Return the (X, Y) coordinate for the center point of the cell that contains the specified text.  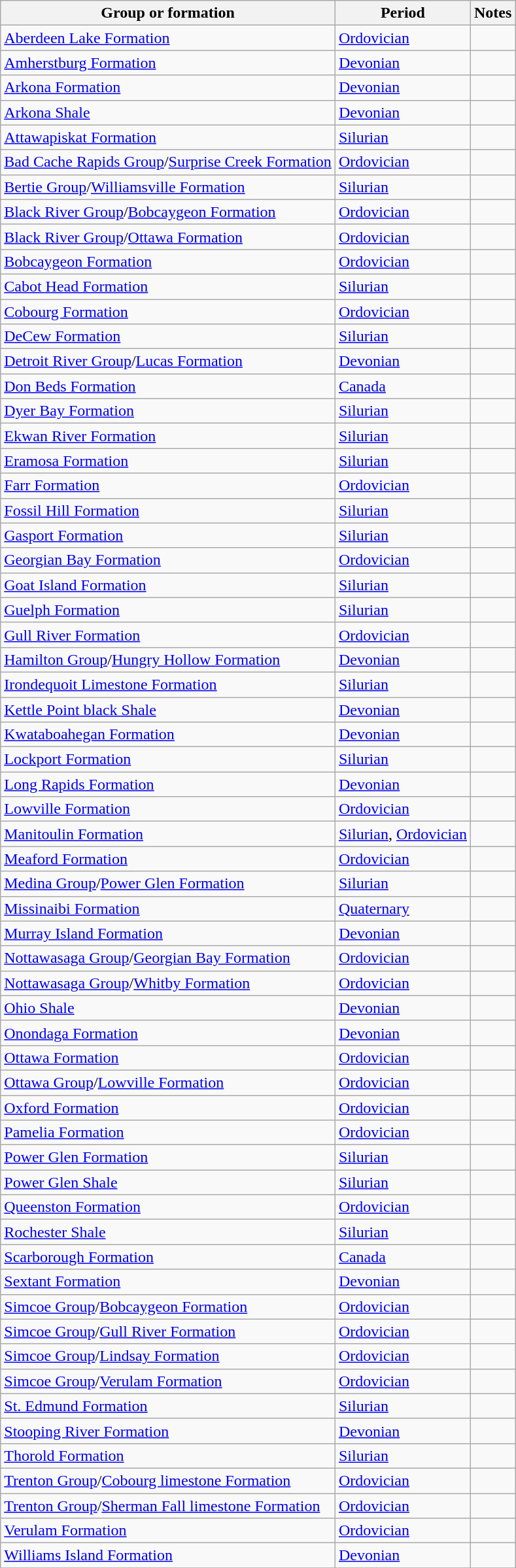
Missinaibi Formation (168, 909)
Lockport Formation (168, 759)
Ekwan River Formation (168, 436)
Bad Cache Rapids Group/Surprise Creek Formation (168, 162)
Trenton Group/Cobourg limestone Formation (168, 1480)
Dyer Bay Formation (168, 411)
Detroit River Group/Lucas Formation (168, 361)
Nottawasaga Group/Georgian Bay Formation (168, 958)
Kettle Point black Shale (168, 709)
Bobcaygeon Formation (168, 261)
Arkona Shale (168, 112)
Goat Island Formation (168, 585)
Williams Island Formation (168, 1556)
Aberdeen Lake Formation (168, 38)
Nottawasaga Group/Whitby Formation (168, 983)
Long Rapids Formation (168, 784)
Ottawa Formation (168, 1058)
Simcoe Group/Lindsay Formation (168, 1356)
Murray Island Formation (168, 933)
Attawapiskat Formation (168, 137)
Simcoe Group/Bobcaygeon Formation (168, 1307)
Black River Group/Bobcaygeon Formation (168, 212)
Pamelia Formation (168, 1133)
Notes (492, 13)
Kwataboahegan Formation (168, 735)
Medina Group/Power Glen Formation (168, 884)
Group or formation (168, 13)
Irondequoit Limestone Formation (168, 684)
Stooping River Formation (168, 1431)
Rochester Shale (168, 1232)
Bertie Group/Williamsville Formation (168, 187)
Gasport Formation (168, 535)
Period (403, 13)
DeCew Formation (168, 337)
Manitoulin Formation (168, 834)
Eramosa Formation (168, 461)
Cobourg Formation (168, 312)
Queenston Formation (168, 1207)
Power Glen Formation (168, 1158)
Scarborough Formation (168, 1257)
Ohio Shale (168, 1008)
Onondaga Formation (168, 1033)
Gull River Formation (168, 635)
Simcoe Group/Verulam Formation (168, 1381)
Black River Group/Ottawa Formation (168, 237)
Ottawa Group/Lowville Formation (168, 1082)
Georgian Bay Formation (168, 560)
Cabot Head Formation (168, 286)
Meaford Formation (168, 859)
Amherstburg Formation (168, 63)
Trenton Group/Sherman Fall limestone Formation (168, 1505)
Simcoe Group/Gull River Formation (168, 1331)
Verulam Formation (168, 1531)
Lowville Formation (168, 809)
Quaternary (403, 909)
Oxford Formation (168, 1108)
Silurian, Ordovician (403, 834)
Guelph Formation (168, 610)
St. Edmund Formation (168, 1406)
Hamilton Group/Hungry Hollow Formation (168, 659)
Power Glen Shale (168, 1182)
Don Beds Formation (168, 386)
Farr Formation (168, 486)
Thorold Formation (168, 1456)
Fossil Hill Formation (168, 510)
Sextant Formation (168, 1282)
Arkona Formation (168, 88)
